Detect which cell encompasses the target text, then output its (X, Y) center coordinate. 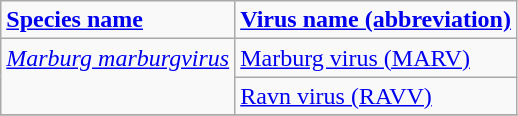
Species name (118, 20)
Marburg marburgvirus (118, 77)
Virus name (abbreviation) (376, 20)
Ravn virus (RAVV) (376, 96)
Marburg virus (MARV) (376, 58)
